Output the [x, y] coordinate of the center of the cell containing the given text.  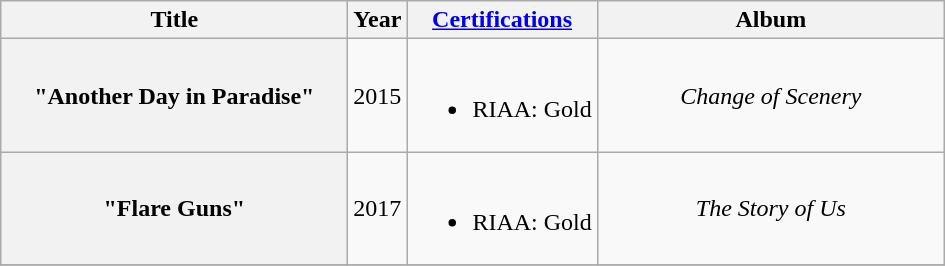
The Story of Us [770, 208]
Album [770, 20]
Year [378, 20]
2015 [378, 96]
Title [174, 20]
Certifications [502, 20]
"Another Day in Paradise" [174, 96]
Change of Scenery [770, 96]
"Flare Guns" [174, 208]
2017 [378, 208]
